Identify which cell holds the provided text, then report its [X, Y] central coordinate. 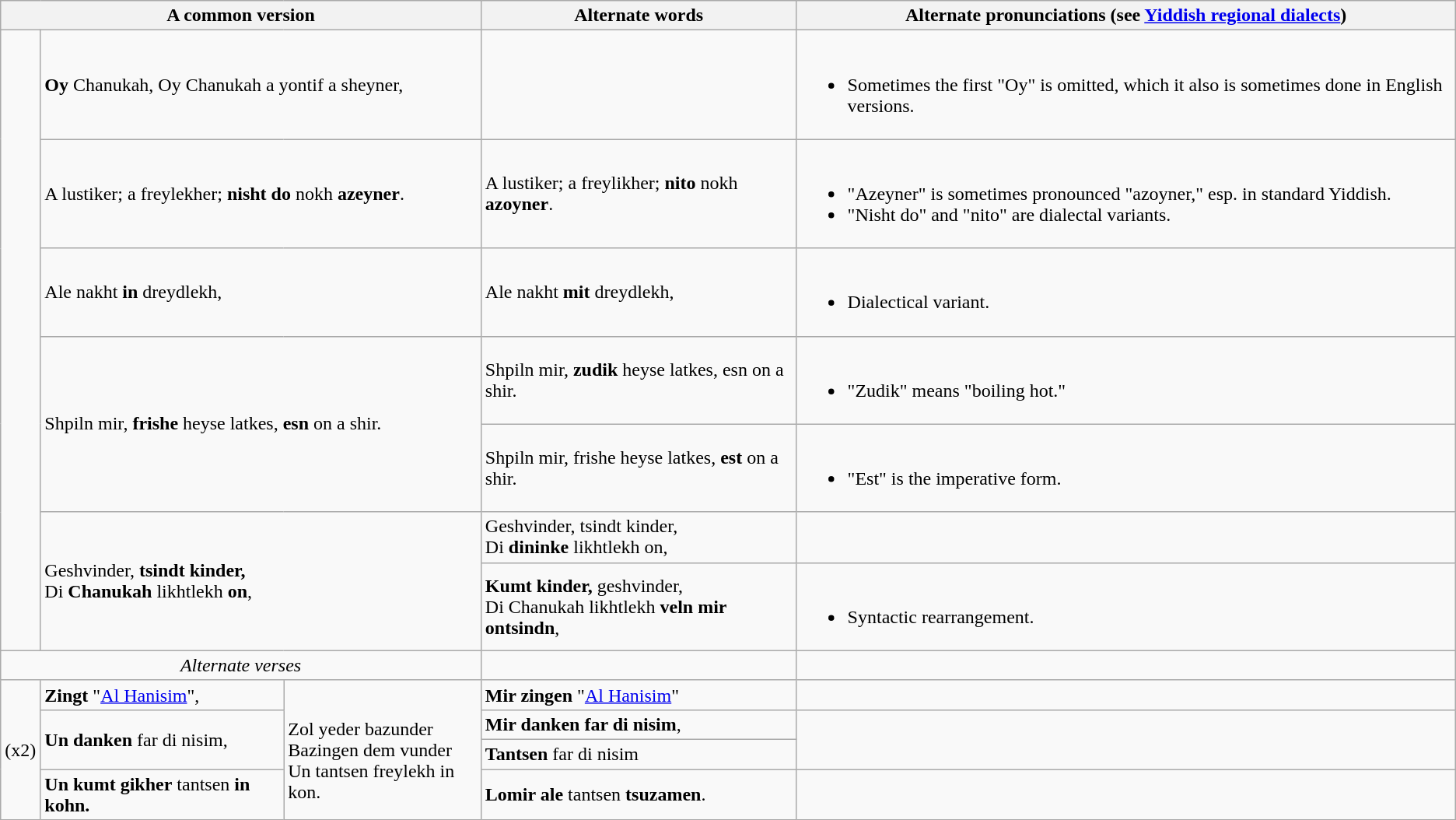
"Zudik" means "boiling hot." [1126, 380]
Oy Chanukah, Oy Chanukah a yontif a sheyner, [261, 85]
Ale nakht in dreydlekh, [261, 293]
Dialectical variant. [1126, 293]
(x2) [20, 750]
Geshvinder, tsindt kinder,Di dininke likhtlekh on, [639, 537]
Un kumt gikher tantsen in kohn. [162, 794]
Mir danken far di nisim, [639, 724]
Alternate words [639, 16]
Zingt "Al Hanisim", [162, 695]
Ale nakht mit dreydlekh, [639, 293]
Syntactic rearrangement. [1126, 607]
Lomir ale tantsen tsuzamen. [639, 794]
Alternate verses [241, 665]
Shpiln mir, zudik heyse latkes, esn on a shir. [639, 380]
Sometimes the first "Oy" is omitted, which it also is sometimes done in English versions. [1126, 85]
Shpiln mir, frishe heyse latkes, esn on a shir. [261, 424]
"Azeyner" is sometimes pronounced "azoyner," esp. in standard Yiddish."Nisht do" and "nito" are dialectal variants. [1126, 194]
A common version [241, 16]
Geshvinder, tsindt kinder,Di Chanukah likhtlekh on, [261, 581]
A lustiker; a freylikher; nito nokh azoyner. [639, 194]
Un danken far di nisim, [162, 739]
Zol yeder bazunder Bazingen dem vunder Un tantsen freylekh in kon. [383, 750]
Mir zingen "Al Hanisim" [639, 695]
A lustiker; a freylekher; nisht do nokh azeyner. [261, 194]
Alternate pronunciations (see Yiddish regional dialects) [1126, 16]
Tantsen far di nisim [639, 754]
Shpiln mir, frishe heyse latkes, est on a shir. [639, 468]
"Est" is the imperative form. [1126, 468]
Kumt kinder, geshvinder,Di Chanukah likhtlekh veln mir ontsindn, [639, 607]
